Determine the [x, y] coordinate at the center of the cell enclosing the given text.  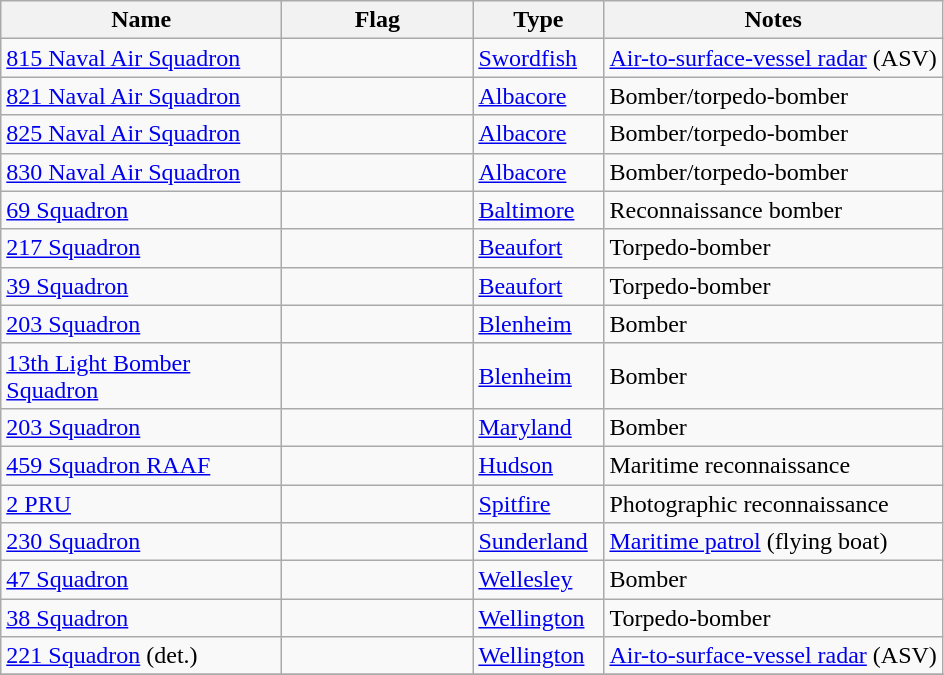
Maritime patrol (flying boat) [773, 542]
Maryland [538, 427]
69 Squadron [142, 210]
38 Squadron [142, 618]
230 Squadron [142, 542]
217 Squadron [142, 248]
Notes [773, 20]
Spitfire [538, 503]
Maritime reconnaissance [773, 465]
Wellesley [538, 580]
39 Squadron [142, 286]
815 Naval Air Squadron [142, 58]
821 Naval Air Squadron [142, 96]
Hudson [538, 465]
459 Squadron RAAF [142, 465]
Flag [378, 20]
13th Light Bomber Squadron [142, 376]
Swordfish [538, 58]
Baltimore [538, 210]
825 Naval Air Squadron [142, 134]
47 Squadron [142, 580]
2 PRU [142, 503]
830 Naval Air Squadron [142, 172]
Sunderland [538, 542]
Photographic reconnaissance [773, 503]
Name [142, 20]
221 Squadron (det.) [142, 656]
Reconnaissance bomber [773, 210]
Type [538, 20]
